Scan for the cell matching the given text and deliver its (x, y) coordinate at center. 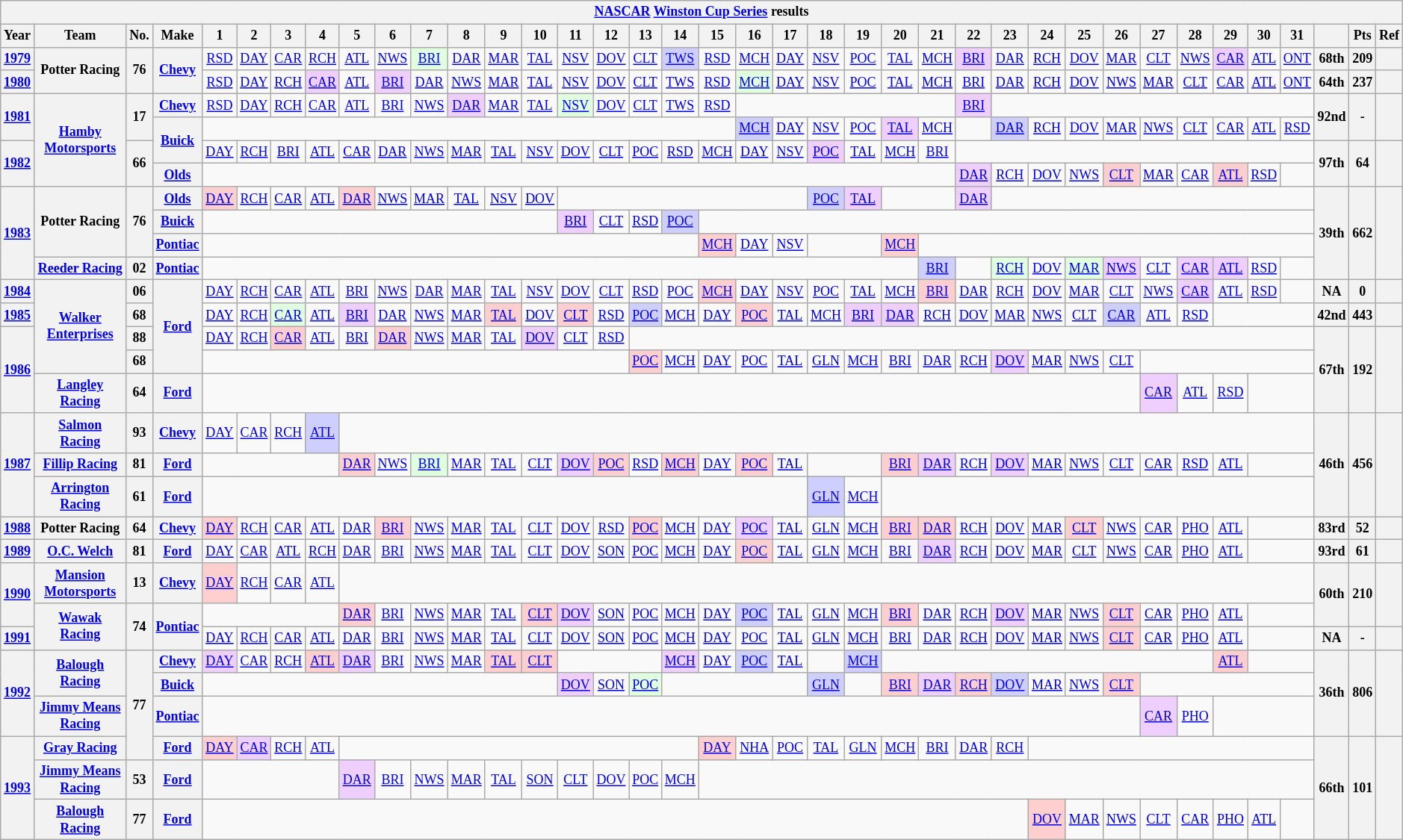
Pts (1363, 36)
27 (1159, 36)
15 (717, 36)
1990 (18, 594)
2 (254, 36)
Langley Racing (80, 393)
67th (1331, 370)
237 (1363, 82)
93 (139, 433)
101 (1363, 788)
7 (430, 36)
83rd (1331, 529)
1984 (18, 291)
14 (680, 36)
1981 (18, 116)
66 (139, 164)
66th (1331, 788)
456 (1363, 464)
1988 (18, 529)
60th (1331, 594)
39th (1331, 233)
53 (139, 780)
Year (18, 36)
36th (1331, 693)
1986 (18, 370)
1991 (18, 638)
Team (80, 36)
21 (938, 36)
0 (1363, 291)
18 (826, 36)
9 (504, 36)
No. (139, 36)
Wawak Racing (80, 626)
22 (973, 36)
8 (466, 36)
16 (755, 36)
Salmon Racing (80, 433)
192 (1363, 370)
4 (323, 36)
52 (1363, 529)
25 (1084, 36)
20 (900, 36)
31 (1298, 36)
1987 (18, 464)
24 (1047, 36)
209 (1363, 58)
Fillip Racing (80, 464)
93rd (1331, 551)
Hamby Motorsports (80, 140)
210 (1363, 594)
NASCAR Winston Cup Series results (701, 12)
3 (288, 36)
19 (863, 36)
O.C. Welch (80, 551)
1980 (18, 82)
88 (139, 337)
Mansion Motorsports (80, 583)
Reeder Racing (80, 269)
28 (1195, 36)
26 (1121, 36)
1 (220, 36)
64th (1331, 82)
443 (1363, 315)
Make (178, 36)
11 (575, 36)
46th (1331, 464)
23 (1010, 36)
68th (1331, 58)
806 (1363, 693)
Gray Racing (80, 748)
5 (357, 36)
NHA (755, 748)
06 (139, 291)
1983 (18, 233)
29 (1230, 36)
Ref (1390, 36)
1979 (18, 58)
1989 (18, 551)
30 (1264, 36)
662 (1363, 233)
1982 (18, 164)
1992 (18, 693)
92nd (1331, 116)
42nd (1331, 315)
6 (393, 36)
1993 (18, 788)
12 (611, 36)
97th (1331, 164)
Arrington Racing (80, 497)
Walker Enterprises (80, 327)
10 (540, 36)
74 (139, 626)
1985 (18, 315)
02 (139, 269)
